Scan for the cell matching the given text and deliver its (X, Y) coordinate at center. 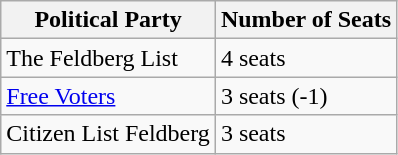
3 seats (306, 134)
4 seats (306, 58)
3 seats (-1) (306, 96)
The Feldberg List (108, 58)
Citizen List Feldberg (108, 134)
Political Party (108, 20)
Number of Seats (306, 20)
Free Voters (108, 96)
